For the text-containing cell, return its midpoint in [X, Y] coordinate format. 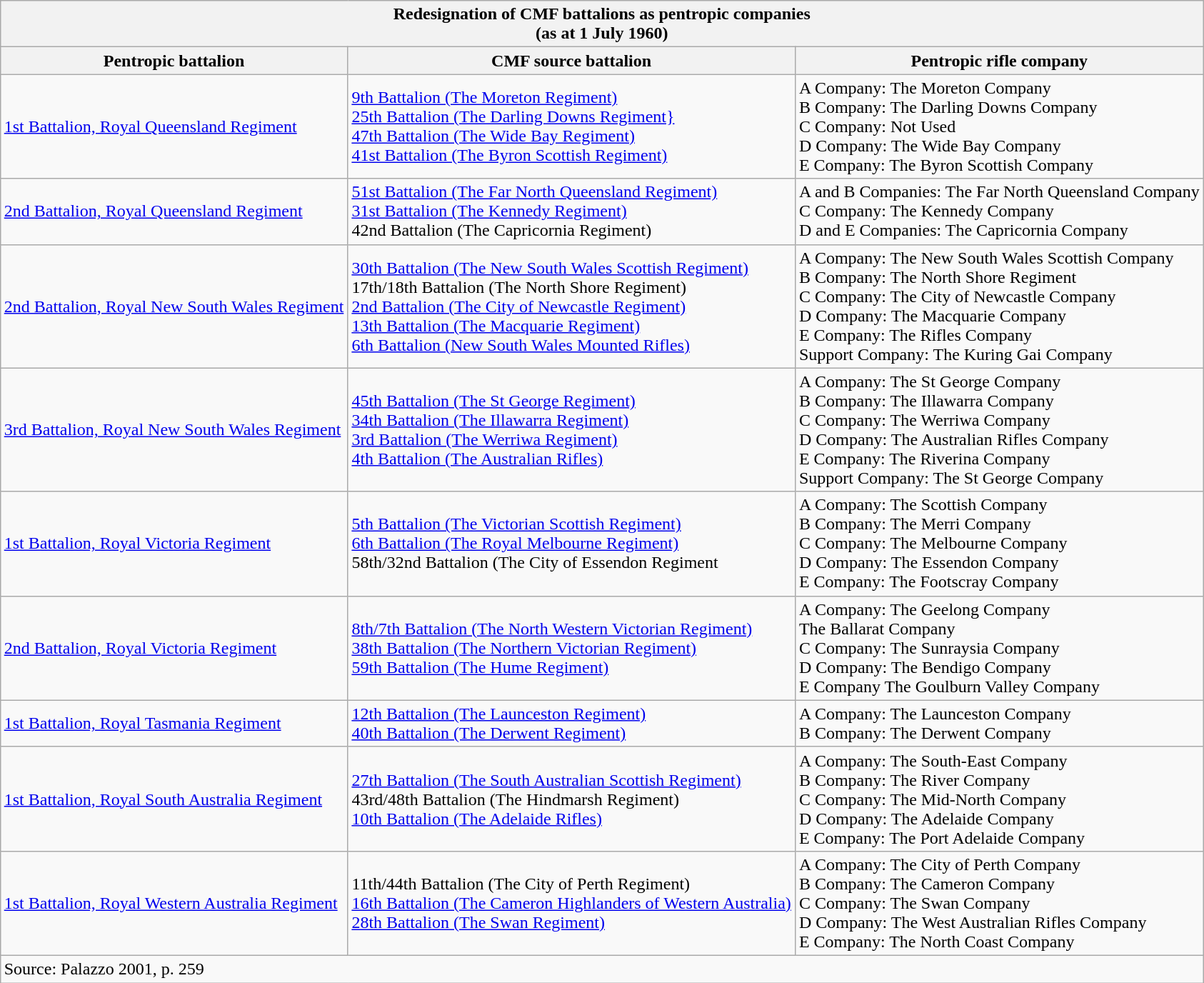
51st Battalion (The Far North Queensland Regiment)31st Battalion (The Kennedy Regiment)42nd Battalion (The Capricornia Regiment) [571, 211]
2nd Battalion, Royal Queensland Regiment [174, 211]
A Company: The Launceston CompanyB Company: The Derwent Company [999, 723]
Pentropic battalion [174, 61]
11th/44th Battalion (The City of Perth Regiment)16th Battalion (The Cameron Highlanders of Western Australia)28th Battalion (The Swan Regiment) [571, 903]
A and B Companies: The Far North Queensland CompanyC Company: The Kennedy CompanyD and E Companies: The Capricornia Company [999, 211]
A Company: The Geelong CompanyThe Ballarat CompanyC Company: The Sunraysia CompanyD Company: The Bendigo CompanyE Company The Goulburn Valley Company [999, 648]
2nd Battalion, Royal New South Wales Regiment [174, 306]
1st Battalion, Royal South Australia Regiment [174, 799]
12th Battalion (The Launceston Regiment)40th Battalion (The Derwent Regiment) [571, 723]
Redesignation of CMF battalions as pentropic companies(as at 1 July 1960) [601, 24]
8th/7th Battalion (The North Western Victorian Regiment)38th Battalion (The Northern Victorian Regiment)59th Battalion (The Hume Regiment) [571, 648]
27th Battalion (The South Australian Scottish Regiment)43rd/48th Battalion (The Hindmarsh Regiment)10th Battalion (The Adelaide Rifles) [571, 799]
1st Battalion, Royal Victoria Regiment [174, 544]
Source: Palazzo 2001, p. 259 [601, 969]
1st Battalion, Royal Queensland Regiment [174, 126]
1st Battalion, Royal Western Australia Regiment [174, 903]
CMF source battalion [571, 61]
Pentropic rifle company [999, 61]
2nd Battalion, Royal Victoria Regiment [174, 648]
1st Battalion, Royal Tasmania Regiment [174, 723]
5th Battalion (The Victorian Scottish Regiment)6th Battalion (The Royal Melbourne Regiment)58th/32nd Battalion (The City of Essendon Regiment [571, 544]
3rd Battalion, Royal New South Wales Regiment [174, 430]
